From the cell containing the given text, extract its center point as [x, y] coordinate. 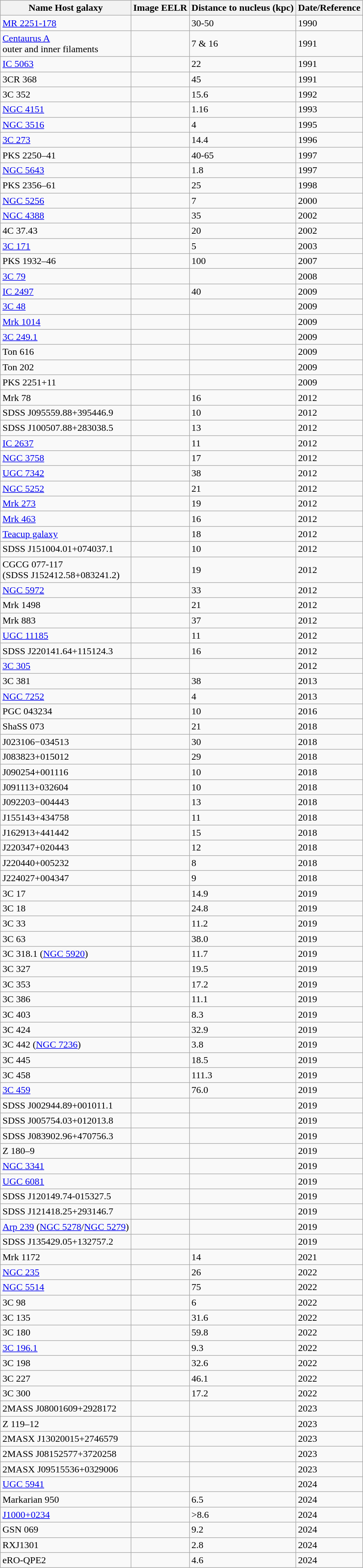
30 [243, 742]
5 [243, 246]
46.1 [243, 1378]
2MASS J08152577+3720258 [66, 1454]
Mrk 463 [66, 519]
8 [243, 863]
1996 [329, 140]
PKS 2251+11 [66, 382]
19.5 [243, 969]
J155143+434758 [66, 817]
Centaurus Aouter and inner filaments [66, 44]
37 [243, 620]
3C 63 [66, 938]
ShaSS 073 [66, 727]
26 [243, 1272]
Image EELR [160, 8]
Mrk 78 [66, 397]
3C 98 [66, 1302]
Date/Reference [329, 8]
3C 386 [66, 999]
2008 [329, 276]
3C 135 [66, 1318]
8.3 [243, 1015]
2MASS J08001609+2928172 [66, 1408]
SDSS J121418.25+293146.7 [66, 1212]
J090254+001116 [66, 772]
3C 352 [66, 94]
7 [243, 200]
NGC 3341 [66, 1166]
J162913+441442 [66, 833]
11.7 [243, 954]
NGC 5514 [66, 1287]
15.6 [243, 94]
11.2 [243, 923]
32.9 [243, 1030]
3C 171 [66, 246]
SDSS J005754.03+012013.8 [66, 1120]
NGC 235 [66, 1272]
3C 33 [66, 923]
J1000+0234 [66, 1515]
NGC 4151 [66, 109]
J091113+032604 [66, 787]
NGC 5643 [66, 170]
Z 180–9 [66, 1151]
2.8 [243, 1545]
UGC 7342 [66, 473]
NGC 5256 [66, 200]
SDSS J135429.05+132757.2 [66, 1242]
75 [243, 1287]
NGC 4388 [66, 216]
100 [243, 261]
2021 [329, 1257]
SDSS J002944.89+001011.1 [66, 1105]
SDSS J100507.88+283038.5 [66, 428]
NGC 3516 [66, 125]
J092203−004443 [66, 802]
45 [243, 79]
NGC 5252 [66, 489]
33 [243, 590]
3C 273 [66, 140]
35 [243, 216]
Mrk 883 [66, 620]
Markarian 950 [66, 1500]
Mrk 1172 [66, 1257]
2007 [329, 261]
3C 48 [66, 307]
J224027+004347 [66, 878]
40 [243, 291]
38.0 [243, 938]
2MASX J09515536+0329006 [66, 1469]
3C 327 [66, 969]
1995 [329, 125]
3C 424 [66, 1030]
24.8 [243, 908]
J083823+015012 [66, 757]
3C 79 [66, 276]
4.6 [243, 1560]
J023106−034513 [66, 742]
eRO-QPE2 [66, 1560]
3C 300 [66, 1393]
PKS 2250–41 [66, 155]
Name Host galaxy [66, 8]
76.0 [243, 1090]
4C 37.43 [66, 231]
PKS 2356–61 [66, 185]
111.3 [243, 1075]
UGC 11185 [66, 635]
UGC 5941 [66, 1484]
Ton 616 [66, 352]
3C 17 [66, 893]
22 [243, 64]
59.8 [243, 1333]
3C 381 [66, 681]
3C 227 [66, 1378]
3C 249.1 [66, 337]
3C 445 [66, 1060]
25 [243, 185]
3C 18 [66, 908]
12 [243, 848]
GSN 069 [66, 1530]
14 [243, 1257]
7 & 16 [243, 44]
3C 353 [66, 984]
1.8 [243, 170]
14.9 [243, 893]
Mrk 273 [66, 504]
Arp 239 (NGC 5278/NGC 5279) [66, 1227]
3C 305 [66, 666]
30-50 [243, 23]
UGC 6081 [66, 1181]
PKS 1932–46 [66, 261]
MR 2251-178 [66, 23]
SDSS J151004.01+074037.1 [66, 549]
9.2 [243, 1530]
3C 459 [66, 1090]
J220440+005232 [66, 863]
18 [243, 534]
32.6 [243, 1363]
SDSS J095559.88+395446.9 [66, 413]
29 [243, 757]
6.5 [243, 1500]
RXJ1301 [66, 1545]
IC 2637 [66, 443]
Mrk 1014 [66, 322]
14.4 [243, 140]
SDSS J120149.74-015327.5 [66, 1197]
2000 [329, 200]
NGC 3758 [66, 458]
IC 5063 [66, 64]
Distance to nucleus (kpc) [243, 8]
1993 [329, 109]
3C 180 [66, 1333]
15 [243, 833]
IC 2497 [66, 291]
1992 [329, 94]
CGCG 077-117(SDSS J152412.58+083241.2) [66, 569]
20 [243, 231]
40-65 [243, 155]
Mrk 1498 [66, 605]
3C 458 [66, 1075]
SDSS J220141.64+115124.3 [66, 651]
>8.6 [243, 1515]
18.5 [243, 1060]
3C 403 [66, 1015]
2016 [329, 712]
17 [243, 458]
9.3 [243, 1348]
SDSS J083902.96+470756.3 [66, 1136]
2MASX J13020015+2746579 [66, 1439]
3CR 368 [66, 79]
PGC 043234 [66, 712]
31.6 [243, 1318]
1.16 [243, 109]
3C 318.1 (NGC 5920) [66, 954]
3C 442 (NGC 7236) [66, 1045]
2003 [329, 246]
Teacup galaxy [66, 534]
1998 [329, 185]
3C 198 [66, 1363]
J220347+020443 [66, 848]
Z 119–12 [66, 1423]
3C 196.1 [66, 1348]
NGC 7252 [66, 696]
3.8 [243, 1045]
9 [243, 878]
1990 [329, 23]
NGC 5972 [66, 590]
11.1 [243, 999]
6 [243, 1302]
Ton 202 [66, 367]
